Find where the given text appears and provide that cell's center as [X, Y] coordinate. 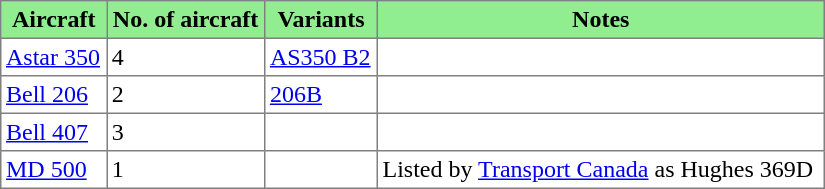
206B [322, 95]
4 [186, 57]
AS350 B2 [322, 57]
2 [186, 95]
Variants [322, 20]
Bell 407 [54, 132]
MD 500 [54, 170]
Bell 206 [54, 95]
Astar 350 [54, 57]
Notes [600, 20]
3 [186, 132]
No. of aircraft [186, 20]
Aircraft [54, 20]
1 [186, 170]
Listed by Transport Canada as Hughes 369D [600, 170]
